Return the (x, y) coordinate for the center point of the cell that contains the specified text.  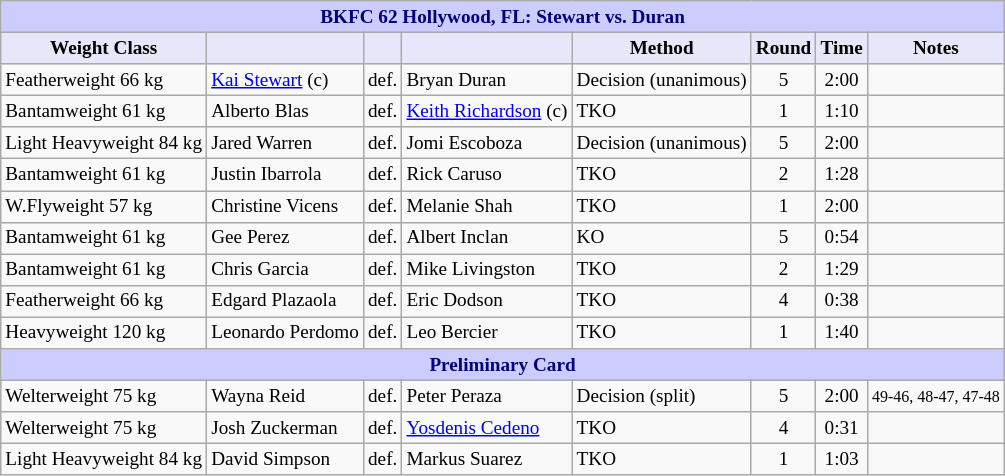
Rick Caruso (487, 175)
1:40 (842, 333)
Gee Perez (286, 238)
David Simpson (286, 460)
Weight Class (104, 48)
Jomi Escoboza (487, 143)
W.Flyweight 57 kg (104, 206)
49-46, 48-47, 47-48 (936, 396)
Jared Warren (286, 143)
Heavyweight 120 kg (104, 333)
0:38 (842, 301)
BKFC 62 Hollywood, FL: Stewart vs. Duran (503, 17)
Time (842, 48)
Mike Livingston (487, 270)
0:54 (842, 238)
1:29 (842, 270)
Alberto Blas (286, 111)
1:03 (842, 460)
Kai Stewart (c) (286, 80)
Leonardo Perdomo (286, 333)
1:10 (842, 111)
Keith Richardson (c) (487, 111)
Yosdenis Cedeno (487, 428)
Edgard Plazaola (286, 301)
0:31 (842, 428)
Josh Zuckerman (286, 428)
Christine Vicens (286, 206)
1:28 (842, 175)
Bryan Duran (487, 80)
Leo Bercier (487, 333)
Peter Peraza (487, 396)
Preliminary Card (503, 365)
Wayna Reid (286, 396)
Round (784, 48)
Markus Suarez (487, 460)
Method (662, 48)
KO (662, 238)
Melanie Shah (487, 206)
Albert Inclan (487, 238)
Eric Dodson (487, 301)
Decision (split) (662, 396)
Justin Ibarrola (286, 175)
Notes (936, 48)
Chris Garcia (286, 270)
